Output the [X, Y] coordinate of the center of the cell containing the given text.  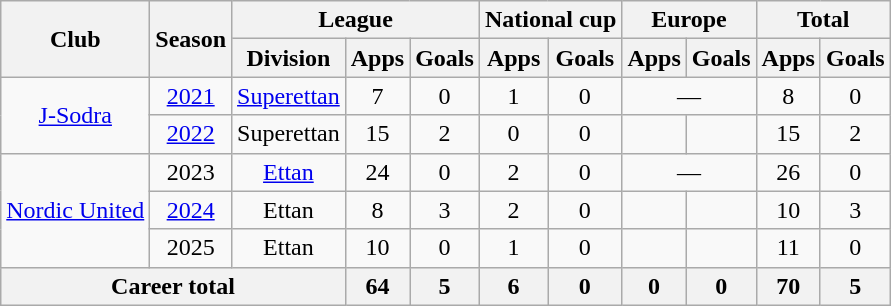
Career total [173, 286]
Season [191, 39]
11 [788, 248]
National cup [550, 20]
Division [289, 58]
Europe [689, 20]
6 [513, 286]
7 [377, 96]
2024 [191, 210]
2022 [191, 134]
Nordic United [76, 210]
24 [377, 172]
26 [788, 172]
J-Sodra [76, 115]
League [356, 20]
Club [76, 39]
2025 [191, 248]
70 [788, 286]
2021 [191, 96]
2023 [191, 172]
64 [377, 286]
Total [823, 20]
